Capture the cell that displays the provided text and extract its [X, Y] central coordinate. 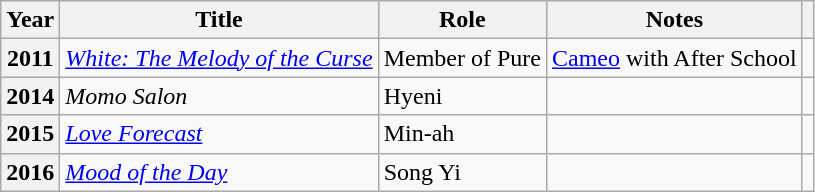
2011 [30, 58]
Hyeni [462, 96]
Role [462, 20]
White: The Melody of the Curse [219, 58]
Min-ah [462, 134]
Song Yi [462, 172]
2016 [30, 172]
2014 [30, 96]
Mood of the Day [219, 172]
2015 [30, 134]
Momo Salon [219, 96]
Love Forecast [219, 134]
Notes [674, 20]
Title [219, 20]
Member of Pure [462, 58]
Cameo with After School [674, 58]
Year [30, 20]
